For the text-containing cell, return its midpoint in [X, Y] coordinate format. 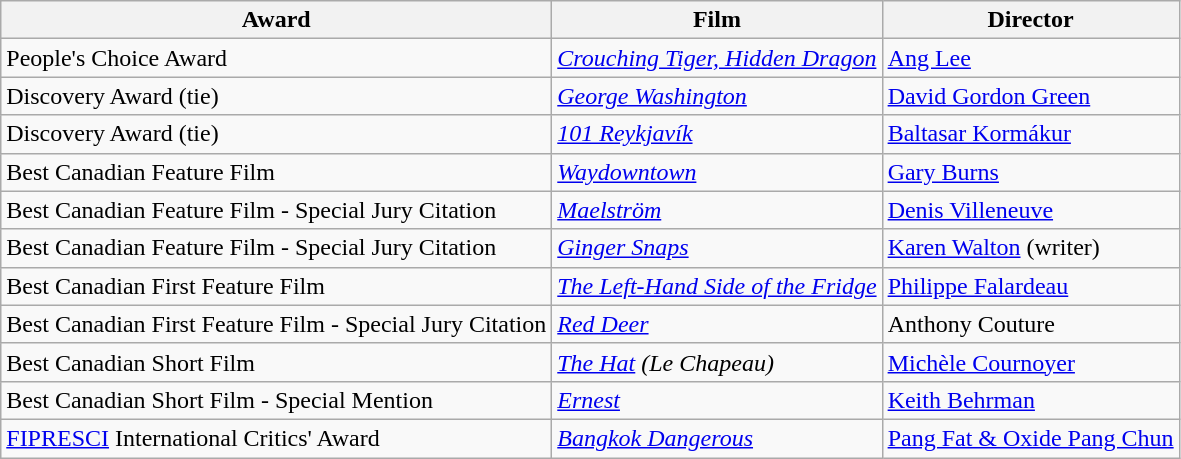
The Left-Hand Side of the Fridge [717, 286]
Karen Walton (writer) [1030, 248]
Pang Fat & Oxide Pang Chun [1030, 438]
Film [717, 20]
Award [276, 20]
Red Deer [717, 324]
Anthony Couture [1030, 324]
Ginger Snaps [717, 248]
Baltasar Kormákur [1030, 134]
Gary Burns [1030, 172]
Best Canadian Feature Film [276, 172]
The Hat (Le Chapeau) [717, 362]
FIPRESCI International Critics' Award [276, 438]
101 Reykjavík [717, 134]
Crouching Tiger, Hidden Dragon [717, 58]
Best Canadian First Feature Film - Special Jury Citation [276, 324]
Maelström [717, 210]
Best Canadian Short Film - Special Mention [276, 400]
Ang Lee [1030, 58]
People's Choice Award [276, 58]
David Gordon Green [1030, 96]
George Washington [717, 96]
Bangkok Dangerous [717, 438]
Philippe Falardeau [1030, 286]
Director [1030, 20]
Waydowntown [717, 172]
Ernest [717, 400]
Keith Behrman [1030, 400]
Best Canadian Short Film [276, 362]
Best Canadian First Feature Film [276, 286]
Michèle Cournoyer [1030, 362]
Denis Villeneuve [1030, 210]
